Extract the [X, Y] coordinate from the center of the cell holding the provided text.  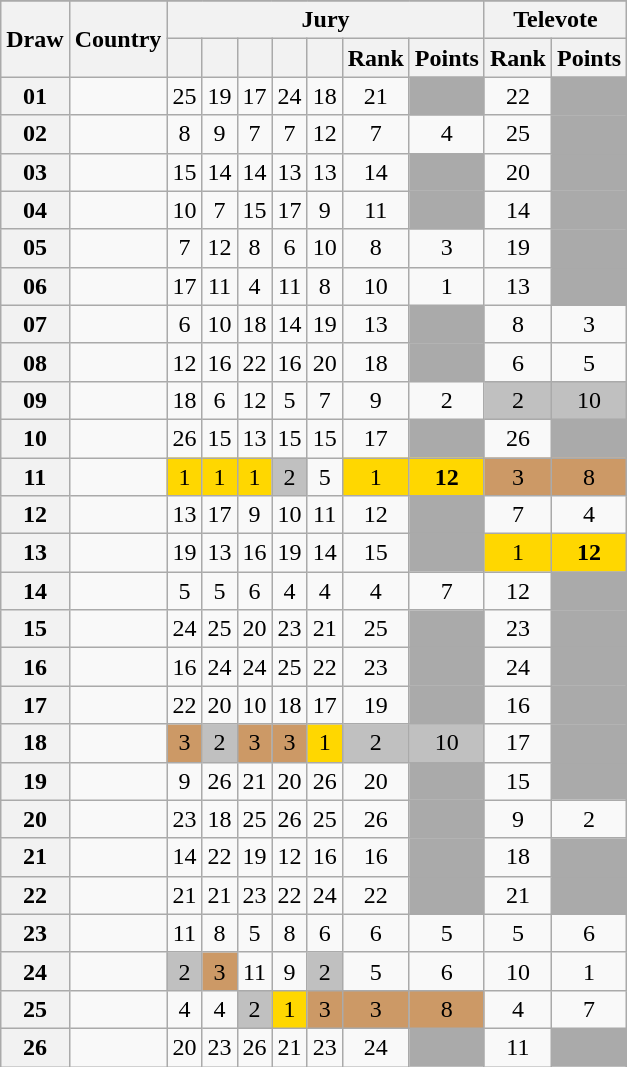
04 [35, 210]
Televote [555, 20]
Jury [326, 20]
02 [35, 134]
09 [35, 400]
Draw [35, 39]
05 [35, 248]
Country [118, 39]
06 [35, 286]
07 [35, 324]
03 [35, 172]
08 [35, 362]
01 [35, 96]
